Detect which cell encompasses the target text, then output its [x, y] center coordinate. 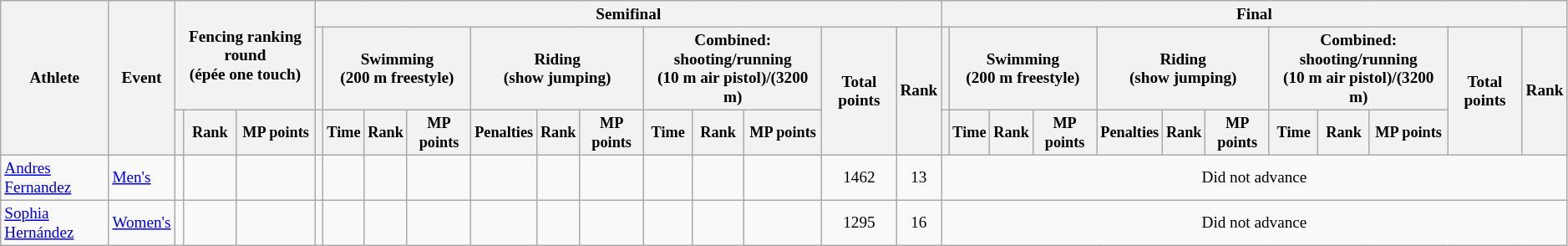
Men's [142, 177]
Fencing ranking round(épée one touch) [246, 55]
Athlete [55, 79]
Andres Fernandez [55, 177]
1462 [859, 177]
16 [919, 223]
Sophia Hernández [55, 223]
13 [919, 177]
1295 [859, 223]
Final [1255, 14]
Women's [142, 223]
Semifinal [628, 14]
Event [142, 79]
